Return the [X, Y] coordinate for the center point of the cell that contains the specified text.  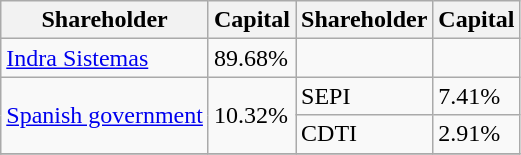
2.91% [476, 134]
CDTI [364, 134]
SEPI [364, 96]
10.32% [252, 115]
Spanish government [105, 115]
Indra Sistemas [105, 58]
7.41% [476, 96]
89.68% [252, 58]
